Locate the cell with the specified text and output its [x, y] center coordinate. 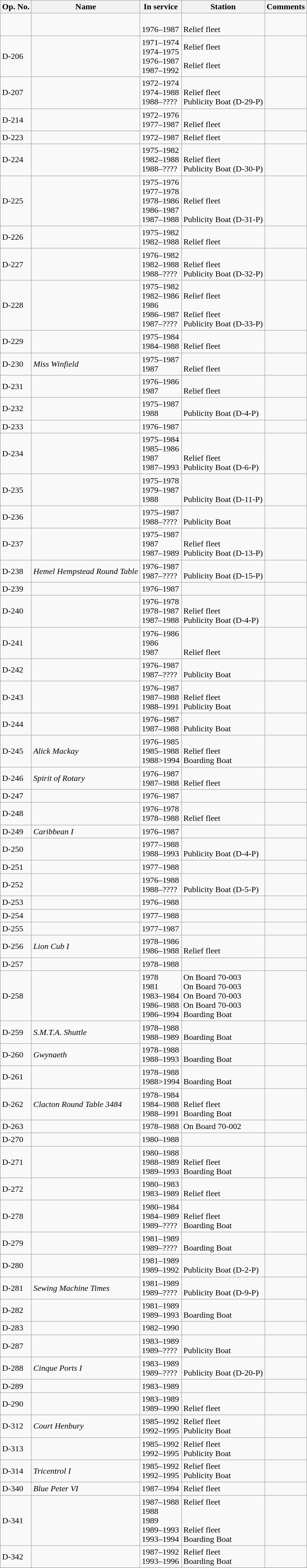
D-230 [16, 364]
D-229 [16, 342]
1978–19881988–1989 [161, 1032]
Publicity Boat (D-15-P) [223, 571]
1983–19891989–1990 [161, 1403]
1976–19881988–???? [161, 885]
Op. No. [16, 7]
Relief fleetPublicity Boat (D-13-P) [223, 544]
D-314 [16, 1471]
Station [223, 7]
Court Henbury [85, 1426]
1977–19881988–1993 [161, 849]
1975–198719871987–1989 [161, 544]
Relief fleetPublicity Boat (D-6-P) [223, 454]
D-289 [16, 1386]
D-288 [16, 1368]
1972–19741974–19881988–???? [161, 93]
1980–19841984–19891989–???? [161, 1216]
Hemel Hempstead Round Table [85, 571]
D-243 [16, 697]
D-341 [16, 1520]
1982–1990 [161, 1328]
Blue Peter VI [85, 1489]
D-257 [16, 964]
1975–19841985–198619871987–1993 [161, 454]
D-246 [16, 778]
D-226 [16, 237]
Spirit of Rotary [85, 778]
D-279 [16, 1243]
Publicity Boat (D-11-P) [223, 490]
Relief fleetPublicity Boat (D-32-P) [223, 264]
D-256 [16, 946]
D-237 [16, 544]
1983–1989 [161, 1386]
Relief fleetPublicity Boat (D-30-P) [223, 160]
Sewing Machine Times [85, 1288]
D-255 [16, 929]
Publicity Boat (D-20-P) [223, 1368]
D-283 [16, 1328]
On Board 70-003On Board 70-003On Board 70-003On Board 70-003Boarding Boat [223, 996]
1975–19761977–19781978–19861986–19871987–1988 [161, 201]
D-249 [16, 832]
D-234 [16, 454]
Miss Winfield [85, 364]
Publicity Boat (D-2-P) [223, 1266]
D-236 [16, 517]
D-271 [16, 1162]
1975–19821982–198619861986–19871987–???? [161, 305]
1976–19871987–19881988–1991 [161, 697]
Relief fleetPublicity Boat (D-29-P) [223, 93]
1976–198619861987 [161, 643]
1972–1987 [161, 137]
Relief fleetRelief fleetBoarding Boat [223, 1520]
1975–19821982–1988 [161, 237]
1976–19861987 [161, 386]
D-244 [16, 724]
1978–19881988>1994 [161, 1077]
D-241 [16, 643]
1978–19841984–19881988–1991 [161, 1104]
S.M.T.A. Shuttle [85, 1032]
D-232 [16, 409]
D-253 [16, 902]
D-238 [16, 571]
1987–1988198819891989–19931993–1994 [161, 1520]
D-272 [16, 1189]
D-247 [16, 796]
D-235 [16, 490]
D-207 [16, 93]
1975–19871988–???? [161, 517]
197819811983–19841986–19881986–1994 [161, 996]
D-259 [16, 1032]
D-258 [16, 996]
1981–19891989–1993 [161, 1310]
D-231 [16, 386]
1975–19781979–19871988 [161, 490]
In service [161, 7]
D-313 [16, 1448]
D-240 [16, 611]
D-254 [16, 916]
D-233 [16, 427]
D-248 [16, 814]
D-239 [16, 589]
D-282 [16, 1310]
D-223 [16, 137]
D-242 [16, 670]
Relief fleetRelief fleetPublicity Boat (D-33-P) [223, 305]
D-263 [16, 1127]
Relief fleetRelief fleet [223, 56]
D-278 [16, 1216]
1980–19881988–19891989–1993 [161, 1162]
D-251 [16, 867]
Relief fleetPublicity Boat (D-31-P) [223, 201]
1975–19871987 [161, 364]
D-270 [16, 1140]
D-206 [16, 56]
1975–19821982–19881988–???? [161, 160]
1975–19871988 [161, 409]
D-245 [16, 751]
1975–19841984–1988 [161, 342]
D-250 [16, 849]
Cinque Ports I [85, 1368]
D-214 [16, 120]
D-227 [16, 264]
D-340 [16, 1489]
1976–19821982–19881988–???? [161, 264]
D-261 [16, 1077]
1972–19761977–1987 [161, 120]
D-342 [16, 1557]
D-290 [16, 1403]
1978–19881988–1993 [161, 1054]
1980–19831983–1989 [161, 1189]
Name [85, 7]
D-224 [16, 160]
Relief fleetPublicity Boat (D-4-P) [223, 611]
D-228 [16, 305]
1976–1988 [161, 902]
D-225 [16, 201]
D-312 [16, 1426]
Alick Mackay [85, 751]
Lion Cub I [85, 946]
1978–19861986–1988 [161, 946]
1976–19781978–1988 [161, 814]
Publicity Boat (D-9-P) [223, 1288]
1987–1994 [161, 1489]
Comments [286, 7]
Gwynaeth [85, 1054]
Clacton Round Table 3484 [85, 1104]
Tricentrol I [85, 1471]
1981–19891989–1992 [161, 1266]
Caribbean I [85, 832]
1971–19741974–19751976–19871987–1992 [161, 56]
D-262 [16, 1104]
On Board 70-002 [223, 1127]
D-260 [16, 1054]
1976–19781978–19871987–1988 [161, 611]
1980–1988 [161, 1140]
1987–19921993–1996 [161, 1557]
1977–1987 [161, 929]
D-252 [16, 885]
D-281 [16, 1288]
D-280 [16, 1266]
Publicity Boat (D-5-P) [223, 885]
D-287 [16, 1346]
1976–19851985–19881988>1994 [161, 751]
